Scan for the cell matching the given text and deliver its [X, Y] coordinate at center. 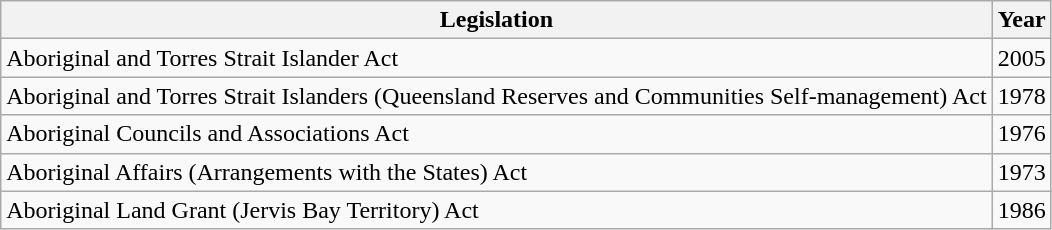
2005 [1022, 58]
Legislation [496, 20]
Aboriginal Councils and Associations Act [496, 134]
1973 [1022, 172]
Aboriginal Affairs (Arrangements with the States) Act [496, 172]
Aboriginal Land Grant (Jervis Bay Territory) Act [496, 210]
Aboriginal and Torres Strait Islanders (Queensland Reserves and Communities Self-management) Act [496, 96]
1986 [1022, 210]
Year [1022, 20]
1976 [1022, 134]
1978 [1022, 96]
Aboriginal and Torres Strait Islander Act [496, 58]
